Determine the (X, Y) coordinate at the center of the cell enclosing the given text.  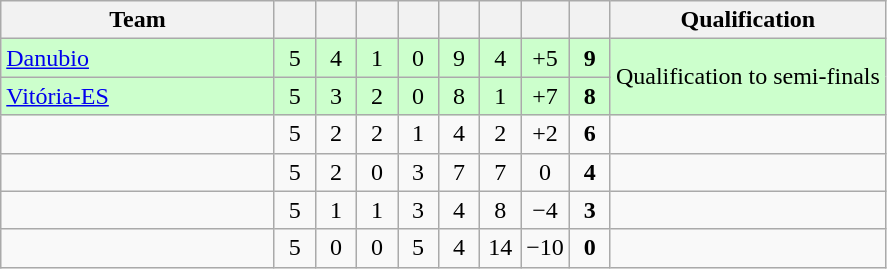
Vitória-ES (138, 96)
Team (138, 20)
Danubio (138, 58)
+5 (546, 58)
Qualification to semi-finals (748, 77)
−4 (546, 210)
−10 (546, 248)
6 (590, 134)
Qualification (748, 20)
+2 (546, 134)
+7 (546, 96)
14 (500, 248)
